Extract the [x, y] coordinate from the center of the cell holding the provided text.  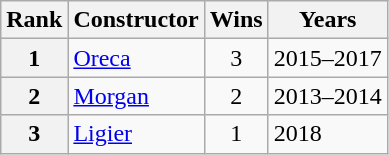
Constructor [136, 20]
Oreca [136, 58]
Rank [34, 20]
Ligier [136, 134]
2018 [328, 134]
Wins [236, 20]
Years [328, 20]
2015–2017 [328, 58]
2013–2014 [328, 96]
Morgan [136, 96]
